Locate the cell with the specified text and output its [X, Y] center coordinate. 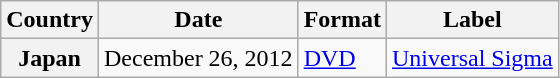
Label [473, 20]
DVD [342, 58]
Format [342, 20]
Universal Sigma [473, 58]
Country [50, 20]
Japan [50, 58]
Date [198, 20]
December 26, 2012 [198, 58]
